Output the [X, Y] coordinate of the center of the cell containing the given text.  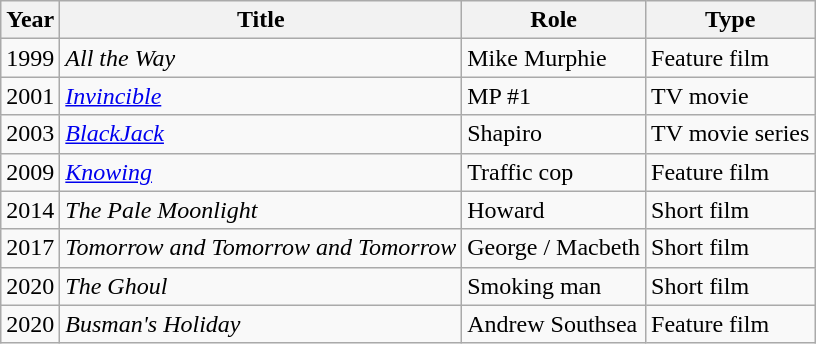
BlackJack [261, 134]
Busman's Holiday [261, 324]
MP #1 [554, 96]
Knowing [261, 172]
Year [30, 20]
2014 [30, 210]
2009 [30, 172]
Role [554, 20]
The Ghoul [261, 286]
George / Macbeth [554, 248]
The Pale Moonlight [261, 210]
Shapiro [554, 134]
TV movie series [730, 134]
Title [261, 20]
2003 [30, 134]
Type [730, 20]
Andrew Southsea [554, 324]
Tomorrow and Tomorrow and Tomorrow [261, 248]
Traffic cop [554, 172]
All the Way [261, 58]
TV movie [730, 96]
2001 [30, 96]
Howard [554, 210]
Smoking man [554, 286]
1999 [30, 58]
Invincible [261, 96]
Mike Murphie [554, 58]
2017 [30, 248]
